Provide the [x, y] coordinate of the cell's center where the given text is located.  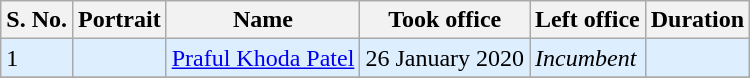
S. No. [37, 20]
Incumbent [588, 58]
Duration [697, 20]
Left office [588, 20]
26 January 2020 [445, 58]
1 [37, 58]
Name [263, 20]
Portrait [119, 20]
Took office [445, 20]
Praful Khoda Patel [263, 58]
